Output the (x, y) coordinate of the center of the cell containing the given text.  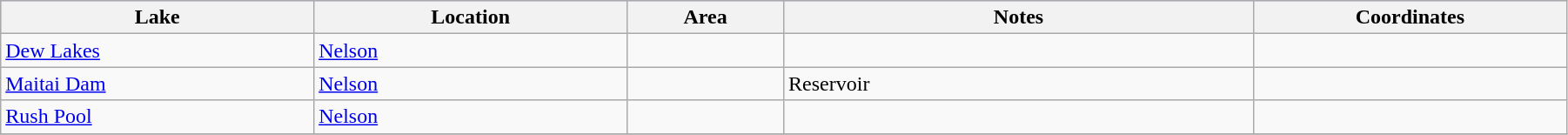
Rush Pool (157, 117)
Area (706, 17)
Location (471, 17)
Maitai Dam (157, 84)
Dew Lakes (157, 51)
Notes (1019, 17)
Coordinates (1410, 17)
Reservoir (1019, 84)
Lake (157, 17)
